Search for the cell housing the specified text and yield its [x, y] center coordinate. 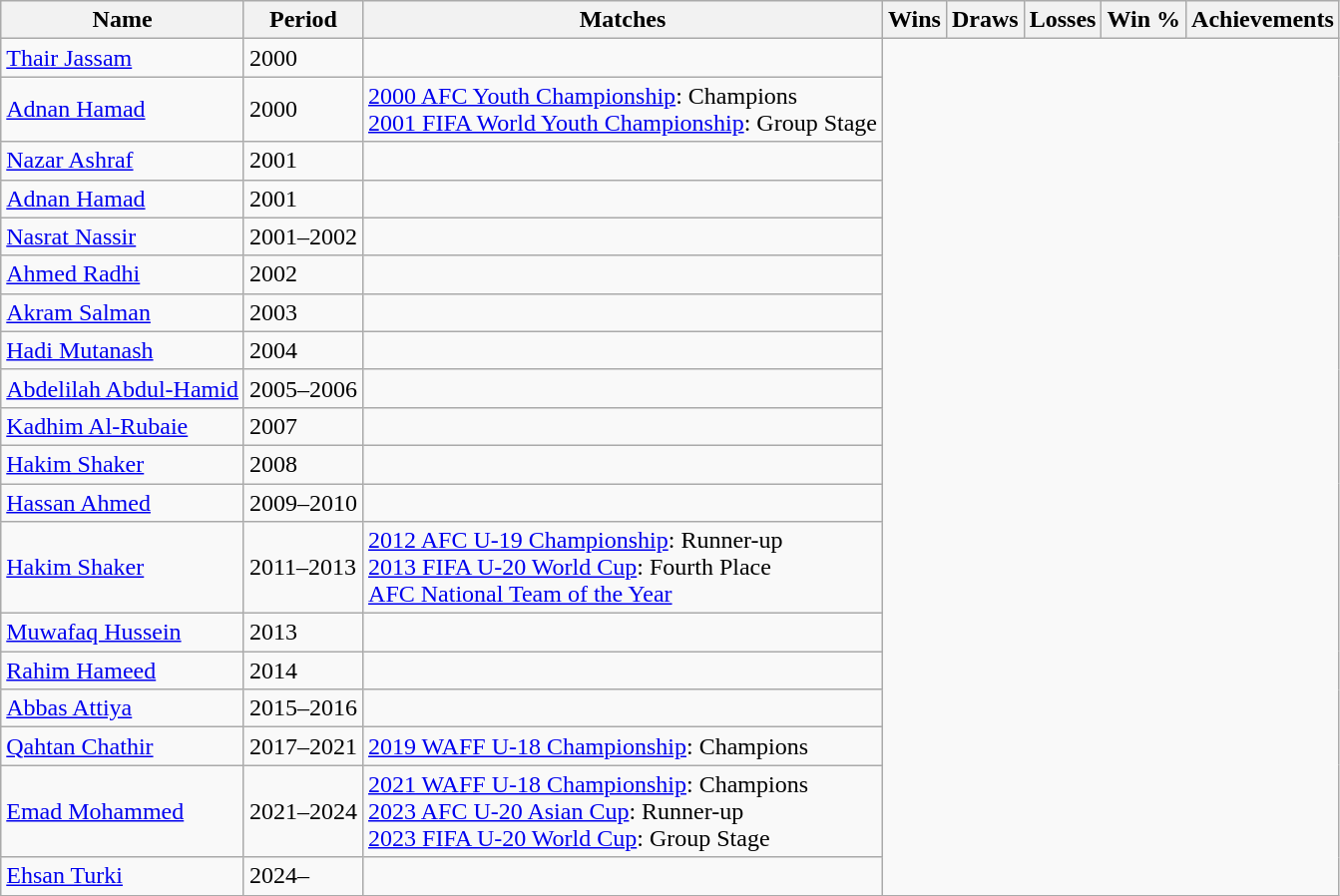
Losses [1063, 20]
Emad Mohammed [123, 811]
Ehsan Turki [123, 876]
Hassan Ahmed [123, 502]
Akram Salman [123, 312]
2007 [303, 426]
2014 [303, 671]
2009–2010 [303, 502]
2001–2002 [303, 236]
Kadhim Al-Rubaie [123, 426]
Nasrat Nassir [123, 236]
Hadi Mutanash [123, 350]
2000 AFC Youth Championship: Champions 2001 FIFA World Youth Championship: Group Stage [623, 110]
Muwafaq Hussein [123, 633]
Ahmed Radhi [123, 274]
2021–2024 [303, 811]
2013 [303, 633]
2005–2006 [303, 388]
Achievements [1263, 20]
2003 [303, 312]
2002 [303, 274]
Thair Jassam [123, 58]
Win % [1143, 20]
2004 [303, 350]
Nazar Ashraf [123, 161]
Qahtan Chathir [123, 746]
Period [303, 20]
2021 WAFF U-18 Championship: Champions 2023 AFC U-20 Asian Cup: Runner-up 2023 FIFA U-20 World Cup: Group Stage [623, 811]
2011–2013 [303, 568]
Wins [914, 20]
2015–2016 [303, 708]
Matches [623, 20]
2019 WAFF U-18 Championship: Champions [623, 746]
Abdelilah Abdul-Hamid [123, 388]
2008 [303, 464]
2017–2021 [303, 746]
Rahim Hameed [123, 671]
2024– [303, 876]
2012 AFC U-19 Championship: Runner-up 2013 FIFA U-20 World Cup: Fourth Place AFC National Team of the Year [623, 568]
Draws [985, 20]
Name [123, 20]
Abbas Attiya [123, 708]
